Find where the given text appears and provide that cell's center as (X, Y) coordinate. 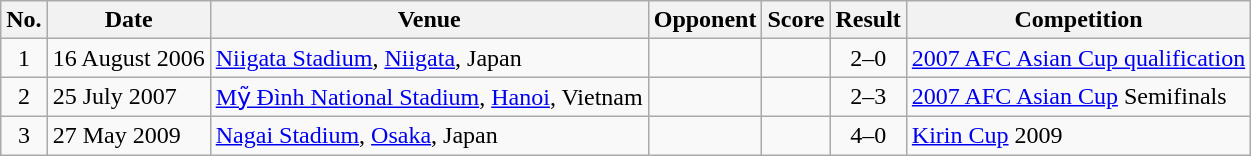
Competition (1078, 20)
27 May 2009 (128, 135)
16 August 2006 (128, 58)
3 (24, 135)
Kirin Cup 2009 (1078, 135)
Mỹ Đình National Stadium, Hanoi, Vietnam (429, 97)
2 (24, 97)
1 (24, 58)
2007 AFC Asian Cup qualification (1078, 58)
Opponent (705, 20)
Niigata Stadium, Niigata, Japan (429, 58)
2–0 (868, 58)
25 July 2007 (128, 97)
Score (796, 20)
Nagai Stadium, Osaka, Japan (429, 135)
2–3 (868, 97)
No. (24, 20)
4–0 (868, 135)
Venue (429, 20)
Result (868, 20)
2007 AFC Asian Cup Semifinals (1078, 97)
Date (128, 20)
